From the cell containing the given text, extract its center point as [x, y] coordinate. 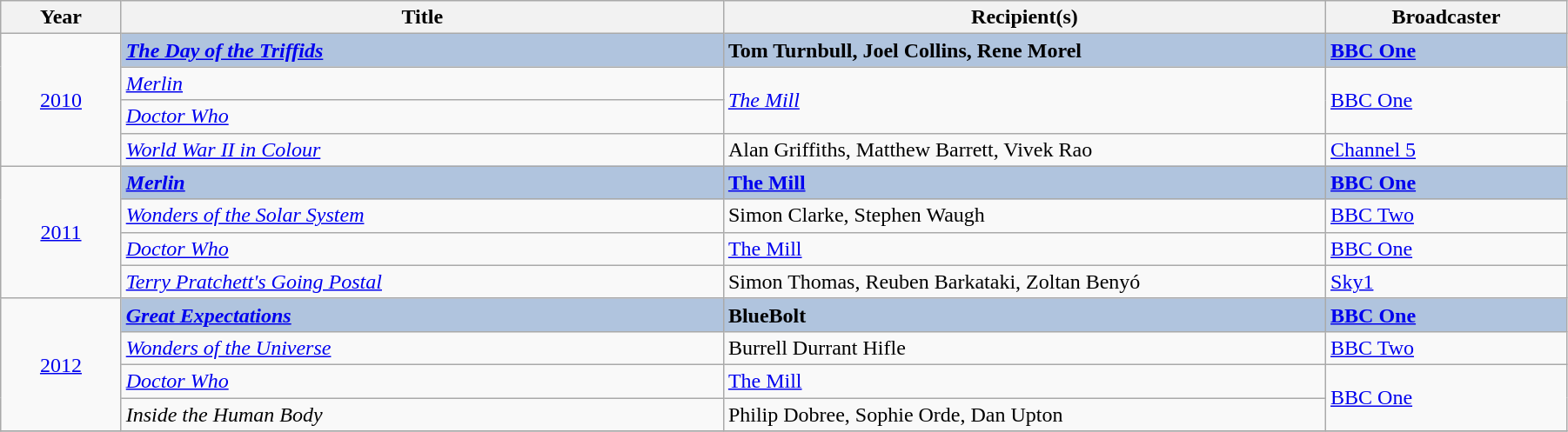
BlueBolt [1024, 315]
Alan Griffiths, Matthew Barrett, Vivek Rao [1024, 150]
Title [422, 17]
Burrell Durrant Hifle [1024, 348]
Channel 5 [1446, 150]
Sky1 [1446, 282]
Wonders of the Universe [422, 348]
2012 [61, 364]
2011 [61, 232]
Philip Dobree, Sophie Orde, Dan Upton [1024, 415]
Terry Pratchett's Going Postal [422, 282]
Year [61, 17]
Wonders of the Solar System [422, 216]
Tom Turnbull, Joel Collins, Rene Morel [1024, 50]
Great Expectations [422, 315]
Simon Clarke, Stephen Waugh [1024, 216]
Inside the Human Body [422, 415]
Simon Thomas, Reuben Barkataki, Zoltan Benyó [1024, 282]
World War II in Colour [422, 150]
Recipient(s) [1024, 17]
2010 [61, 100]
The Day of the Triffids [422, 50]
Broadcaster [1446, 17]
